Return (x, y) of the center of cell containing provided text 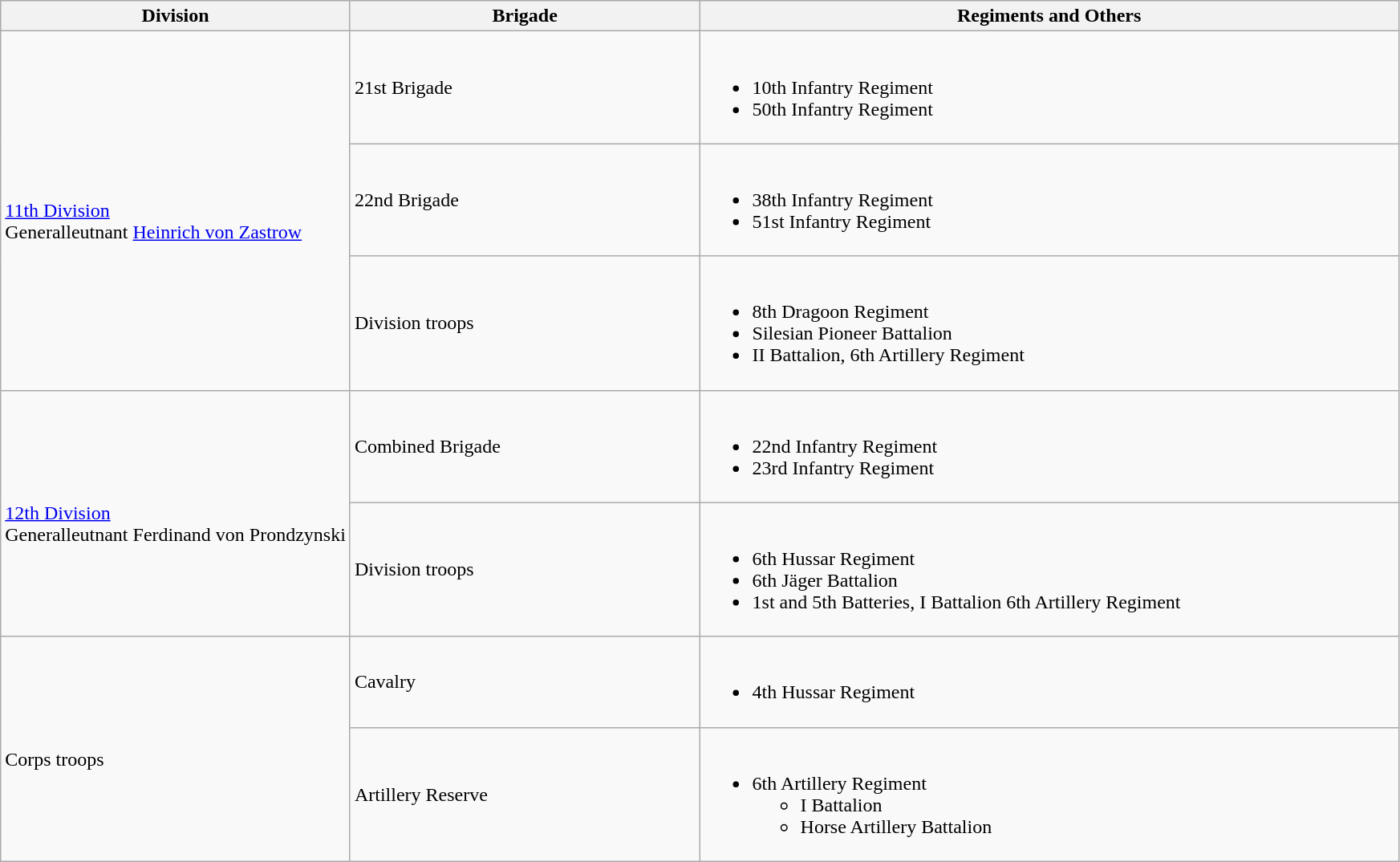
Corps troops (176, 749)
8th Dragoon Regiment Silesian Pioneer BattalionII Battalion, 6th Artillery Regiment (1049, 323)
22nd Brigade (525, 200)
Artillery Reserve (525, 795)
12th Division Generalleutnant Ferdinand von Prondzynski (176, 514)
Division (176, 16)
6th Hussar Regiment6th Jäger Battalion1st and 5th Batteries, I Battalion 6th Artillery Regiment (1049, 570)
Cavalry (525, 682)
38th Infantry Regiment51st Infantry Regiment (1049, 200)
4th Hussar Regiment (1049, 682)
6th Artillery RegimentI BattalionHorse Artillery Battalion (1049, 795)
11th Division Generalleutnant Heinrich von Zastrow (176, 210)
Regiments and Others (1049, 16)
21st Brigade (525, 87)
22nd Infantry Regiment23rd Infantry Regiment (1049, 446)
Brigade (525, 16)
10th Infantry Regiment50th Infantry Regiment (1049, 87)
Combined Brigade (525, 446)
